Return (x, y) of the center of cell containing provided text 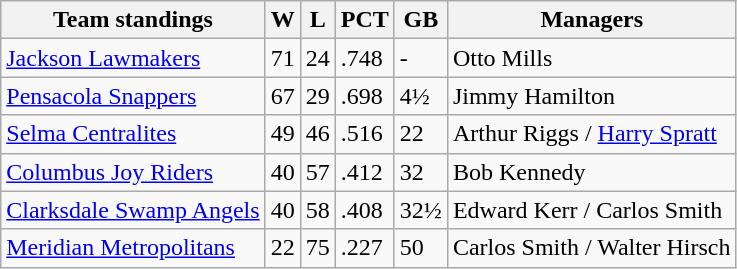
L (318, 20)
Selma Centralites (133, 134)
.698 (364, 96)
32½ (420, 210)
32 (420, 172)
.516 (364, 134)
Jimmy Hamilton (592, 96)
Managers (592, 20)
Meridian Metropolitans (133, 248)
- (420, 58)
67 (282, 96)
Pensacola Snappers (133, 96)
Team standings (133, 20)
.227 (364, 248)
Carlos Smith / Walter Hirsch (592, 248)
71 (282, 58)
46 (318, 134)
57 (318, 172)
.412 (364, 172)
PCT (364, 20)
58 (318, 210)
Edward Kerr / Carlos Smith (592, 210)
Otto Mills (592, 58)
.408 (364, 210)
4½ (420, 96)
W (282, 20)
Jackson Lawmakers (133, 58)
50 (420, 248)
Columbus Joy Riders (133, 172)
Clarksdale Swamp Angels (133, 210)
75 (318, 248)
29 (318, 96)
.748 (364, 58)
Arthur Riggs / Harry Spratt (592, 134)
49 (282, 134)
Bob Kennedy (592, 172)
24 (318, 58)
GB (420, 20)
